Detect which cell encompasses the target text, then output its (X, Y) center coordinate. 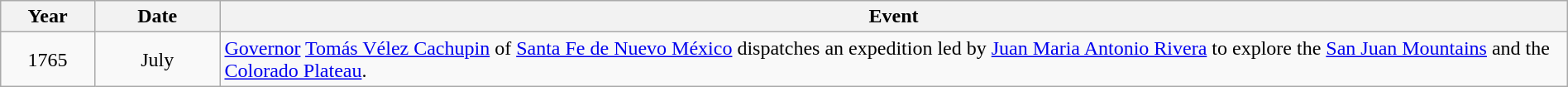
Date (157, 17)
July (157, 60)
1765 (48, 60)
Event (893, 17)
Year (48, 17)
